Find where the given text appears and provide that cell's center as [X, Y] coordinate. 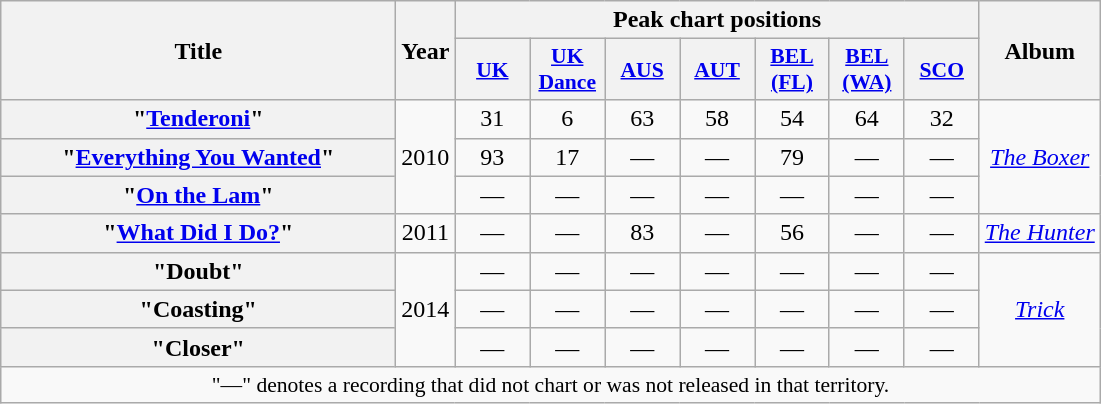
93 [492, 157]
The Boxer [1040, 157]
63 [642, 119]
"What Did I Do?" [198, 233]
56 [792, 233]
"Tenderoni" [198, 119]
83 [642, 233]
AUS [642, 70]
6 [568, 119]
2014 [426, 309]
"Everything You Wanted" [198, 157]
UK [492, 70]
Peak chart positions [717, 20]
"Coasting" [198, 309]
32 [942, 119]
Title [198, 50]
"Closer" [198, 347]
SCO [942, 70]
Year [426, 50]
31 [492, 119]
AUT [718, 70]
2011 [426, 233]
BEL(FL) [792, 70]
BEL(WA) [866, 70]
17 [568, 157]
"On the Lam" [198, 195]
Album [1040, 50]
"Doubt" [198, 271]
The Hunter [1040, 233]
79 [792, 157]
Trick [1040, 309]
UKDance [568, 70]
58 [718, 119]
54 [792, 119]
64 [866, 119]
2010 [426, 157]
"—" denotes a recording that did not chart or was not released in that territory. [551, 384]
